Return the [X, Y] coordinate for the center point of the cell that contains the specified text.  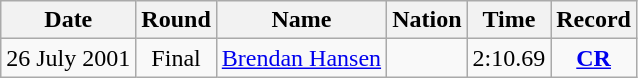
Record [594, 20]
Name [301, 20]
Date [68, 20]
26 July 2001 [68, 58]
Nation [427, 20]
2:10.69 [509, 58]
Brendan Hansen [301, 58]
Time [509, 20]
Final [176, 58]
CR [594, 58]
Round [176, 20]
